Extract the [x, y] coordinate from the center of the cell holding the provided text.  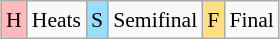
S [97, 20]
Heats [56, 20]
F [213, 20]
Final [252, 20]
H [14, 20]
Semifinal [155, 20]
